From the cell containing the given text, extract its center point as (X, Y) coordinate. 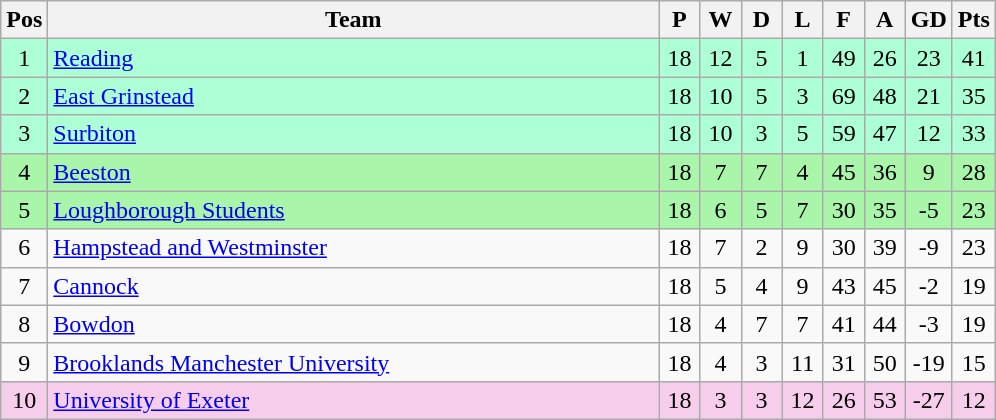
44 (884, 324)
69 (844, 96)
53 (884, 400)
Cannock (354, 286)
Team (354, 20)
Loughborough Students (354, 210)
48 (884, 96)
-2 (928, 286)
28 (974, 172)
Surbiton (354, 134)
Pos (24, 20)
F (844, 20)
-3 (928, 324)
-5 (928, 210)
GD (928, 20)
W (720, 20)
Brooklands Manchester University (354, 362)
L (802, 20)
11 (802, 362)
8 (24, 324)
Pts (974, 20)
36 (884, 172)
47 (884, 134)
Beeston (354, 172)
-19 (928, 362)
East Grinstead (354, 96)
43 (844, 286)
A (884, 20)
-9 (928, 248)
Hampstead and Westminster (354, 248)
31 (844, 362)
-27 (928, 400)
University of Exeter (354, 400)
Reading (354, 58)
33 (974, 134)
Bowdon (354, 324)
49 (844, 58)
59 (844, 134)
50 (884, 362)
D (762, 20)
P (680, 20)
39 (884, 248)
21 (928, 96)
15 (974, 362)
